From the cell containing the given text, extract its center point as [X, Y] coordinate. 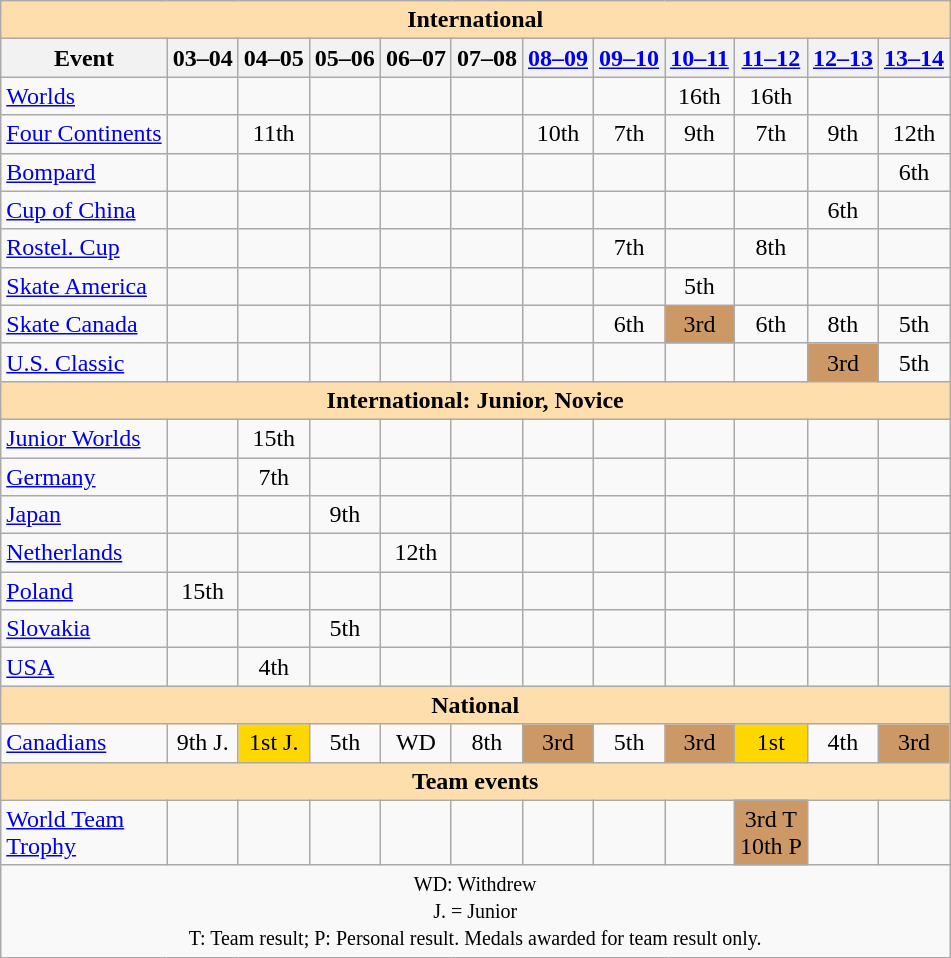
Bompard [84, 172]
11–12 [770, 58]
13–14 [914, 58]
1st [770, 743]
National [476, 705]
Team events [476, 781]
3rd T 10th P [770, 832]
Skate Canada [84, 324]
WD: Withdrew J. = Junior T: Team result; P: Personal result. Medals awarded for team result only. [476, 911]
WD [416, 743]
USA [84, 667]
10th [558, 134]
06–07 [416, 58]
Germany [84, 477]
09–10 [630, 58]
International [476, 20]
Four Continents [84, 134]
1st J. [274, 743]
Japan [84, 515]
Poland [84, 591]
Junior Worlds [84, 438]
10–11 [700, 58]
05–06 [344, 58]
Slovakia [84, 629]
07–08 [486, 58]
Canadians [84, 743]
Rostel. Cup [84, 248]
Netherlands [84, 553]
World TeamTrophy [84, 832]
12–13 [842, 58]
11th [274, 134]
04–05 [274, 58]
Skate America [84, 286]
U.S. Classic [84, 362]
08–09 [558, 58]
International: Junior, Novice [476, 400]
Cup of China [84, 210]
9th J. [202, 743]
Worlds [84, 96]
03–04 [202, 58]
Event [84, 58]
